Determine the [X, Y] coordinate at the center of the cell enclosing the given text.  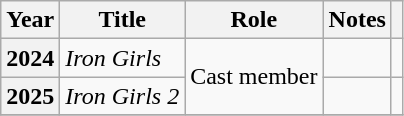
Notes [357, 20]
Year [30, 20]
Iron Girls [122, 58]
2025 [30, 96]
Title [122, 20]
Iron Girls 2 [122, 96]
Cast member [254, 77]
2024 [30, 58]
Role [254, 20]
